Scan for the cell matching the given text and deliver its [X, Y] coordinate at center. 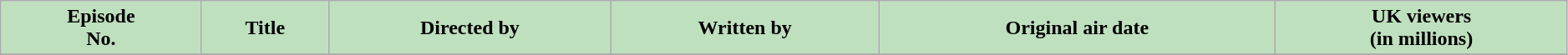
UK viewers(in millions) [1422, 28]
Written by [745, 28]
Original air date [1078, 28]
Title [265, 28]
Directed by [470, 28]
EpisodeNo. [101, 28]
